For the text-containing cell, return its midpoint in [X, Y] coordinate format. 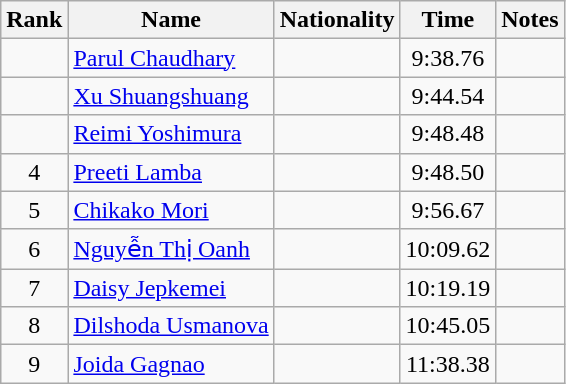
4 [34, 172]
Nguyễn Thị Oanh [171, 249]
11:38.38 [448, 364]
Parul Chaudhary [171, 58]
9:56.67 [448, 210]
Reimi Yoshimura [171, 134]
Chikako Mori [171, 210]
9:44.54 [448, 96]
7 [34, 288]
Time [448, 20]
8 [34, 326]
10:45.05 [448, 326]
Xu Shuangshuang [171, 96]
9 [34, 364]
6 [34, 249]
Notes [530, 20]
Preeti Lamba [171, 172]
9:48.50 [448, 172]
10:09.62 [448, 249]
Name [171, 20]
9:48.48 [448, 134]
10:19.19 [448, 288]
5 [34, 210]
Daisy Jepkemei [171, 288]
Dilshoda Usmanova [171, 326]
Nationality [337, 20]
9:38.76 [448, 58]
Rank [34, 20]
Joida Gagnao [171, 364]
